Extract the [X, Y] coordinate from the center of the cell holding the provided text.  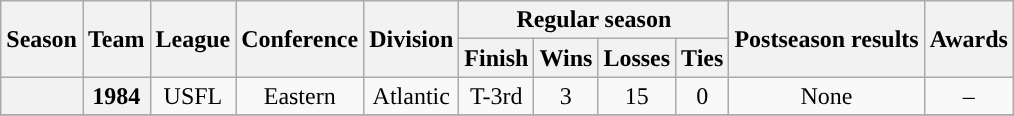
– [968, 96]
T-3rd [496, 96]
Losses [637, 58]
Finish [496, 58]
Division [412, 39]
Postseason results [826, 39]
Wins [566, 58]
Conference [300, 39]
Ties [702, 58]
Eastern [300, 96]
Atlantic [412, 96]
0 [702, 96]
3 [566, 96]
None [826, 96]
Season [42, 39]
USFL [193, 96]
1984 [116, 96]
15 [637, 96]
Team [116, 39]
Awards [968, 39]
Regular season [594, 20]
League [193, 39]
